From the cell containing the given text, extract its center point as (X, Y) coordinate. 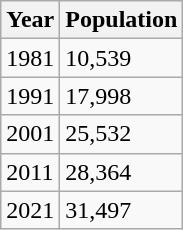
25,532 (122, 134)
31,497 (122, 210)
2001 (30, 134)
2011 (30, 172)
1991 (30, 96)
28,364 (122, 172)
17,998 (122, 96)
Year (30, 20)
Population (122, 20)
1981 (30, 58)
10,539 (122, 58)
2021 (30, 210)
